Scan for the cell matching the given text and deliver its (x, y) coordinate at center. 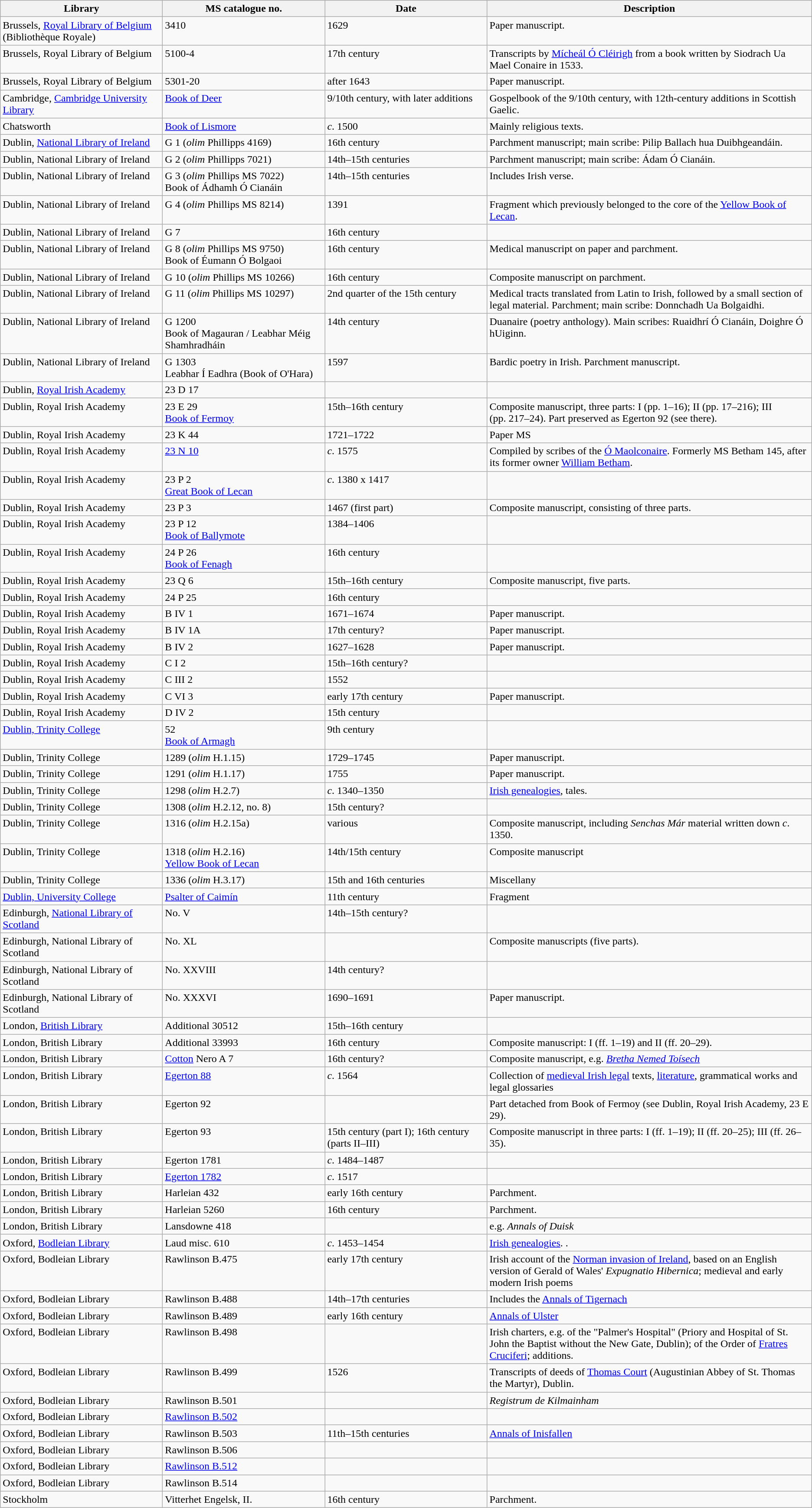
Rawlinson B.475 (244, 1271)
c. 1517 (406, 1177)
Parchment manuscript; main scribe: Ádam Ó Cianáin. (649, 159)
Cambridge, Cambridge University Library (82, 104)
14th century? (406, 975)
1526 (406, 1378)
1690–1691 (406, 1004)
B IV 1 (244, 613)
15th–16th century? (406, 663)
17th century (406, 59)
various (406, 829)
Laud misc. 610 (244, 1242)
Stockholm (82, 1499)
Book of Lismore (244, 126)
Irish genealogies. . (649, 1242)
3410 (244, 31)
G 8 (olim Phillips MS 9750)Book of Éumann Ó Bolgaoi (244, 254)
Harleian 5260 (244, 1210)
1755 (406, 774)
C VI 3 (244, 696)
G 1303Leabhar Í Eadhra (Book of O'Hara) (244, 368)
B IV 1A (244, 630)
D IV 2 (244, 713)
G 2 (olim Phillipps 7021) (244, 159)
Composite manuscript, including Senchas Már material written down c. 1350. (649, 829)
1597 (406, 368)
9th century (406, 735)
Cotton Nero A 7 (244, 1059)
c. 1380 x 1417 (406, 485)
Miscellany (649, 880)
Transcripts by Mícheál Ó Cléirigh from a book written by Siodrach Ua Mael Conaire in 1533. (649, 59)
Vitterhet Engelsk, II. (244, 1499)
5100-4 (244, 59)
23 P 12Book of Ballymote (244, 530)
Composite manuscript (649, 857)
23 D 17 (244, 390)
1298 (olim H.2.7) (244, 790)
Egerton 88 (244, 1081)
1552 (406, 680)
16th century? (406, 1059)
Composite manuscript: I (ff. 1–19) and II (ff. 20–29). (649, 1042)
Composite manuscript in three parts: I (ff. 1–19); II (ff. 20–25); III (ff. 26–35). (649, 1138)
1318 (olim H.2.16)Yellow Book of Lecan (244, 857)
e.g. Annals of Duisk (649, 1226)
24 P 25 (244, 597)
23 N 10 (244, 457)
1316 (olim H.2.15a) (244, 829)
Fragment which previously belonged to the core of the Yellow Book of Lecan. (649, 210)
52Book of Armagh (244, 735)
15th century (part I); 16th century (parts II–III) (406, 1138)
B IV 2 (244, 647)
Rawlinson B.506 (244, 1450)
Date (406, 9)
Rawlinson B.489 (244, 1316)
1289 (olim H.1.15) (244, 757)
c. 1340–1350 (406, 790)
Composite manuscript, e.g. Bretha Nemed Toísech (649, 1059)
1629 (406, 31)
15th century (406, 713)
5301-20 (244, 82)
14th–17th centuries (406, 1299)
G 11 (olim Phillips MS 10297) (244, 299)
Duanaire (poetry anthology). Main scribes: Ruaidhrí Ó Cianáin, Doighre Ó hUiginn. (649, 334)
No. XXXVI (244, 1004)
Rawlinson B.488 (244, 1299)
1291 (olim H.1.17) (244, 774)
Rawlinson B.501 (244, 1400)
23 P 3 (244, 508)
1467 (first part) (406, 508)
Additional 30512 (244, 1026)
c. 1484–1487 (406, 1160)
No. XXVIII (244, 975)
1384–1406 (406, 530)
Medical tracts translated from Latin to Irish, followed by a small section of legal material. Parchment; main scribe: Donnchadh Ua Bolgaidhi. (649, 299)
2nd quarter of the 15th century (406, 299)
23 Q 6 (244, 580)
14th/15th century (406, 857)
23 P 2 Great Book of Lecan (244, 485)
C III 2 (244, 680)
Annals of Inisfallen (649, 1433)
No. V (244, 919)
14th–15th century? (406, 919)
Rawlinson B.502 (244, 1417)
Additional 33993 (244, 1042)
Book of Deer (244, 104)
c. 1575 (406, 457)
C I 2 (244, 663)
Mainly religious texts. (649, 126)
23 E 29Book of Fermoy (244, 412)
Egerton 1782 (244, 1177)
G 3 (olim Phillips MS 7022)Book of Ádhamh Ó Cianáin (244, 181)
Bardic poetry in Irish. Parchment manuscript. (649, 368)
Composite manuscript, consisting of three parts. (649, 508)
Composite manuscript on parchment. (649, 277)
Brussels, Royal Library of Belgium (Bibliothèque Royale) (82, 31)
Library (82, 9)
Paper MS (649, 435)
9/10th century, with later additions (406, 104)
Egerton 93 (244, 1138)
15th century? (406, 807)
after 1643 (406, 82)
Composite manuscripts (five parts). (649, 947)
c. 1453–1454 (406, 1242)
G 10 (olim Phillips MS 10266) (244, 277)
11th century (406, 896)
Includes Irish verse. (649, 181)
Collection of medieval Irish legal texts, literature, grammatical works and legal glossaries (649, 1081)
c. 1564 (406, 1081)
Registrum de Kilmainham (649, 1400)
Rawlinson B.514 (244, 1483)
15th and 16th centuries (406, 880)
Rawlinson B.512 (244, 1466)
Compiled by scribes of the Ó Maolconaire. Formerly MS Betham 145, after its former owner William Betham. (649, 457)
G 1200Book of Magauran / Leabhar Méig Shamhradháin (244, 334)
G 1 (olim Phillipps 4169) (244, 143)
1721–1722 (406, 435)
Medical manuscript on paper and parchment. (649, 254)
Annals of Ulster (649, 1316)
1336 (olim H.3.17) (244, 880)
Composite manuscript, five parts. (649, 580)
Psalter of Caimín (244, 896)
1671–1674 (406, 613)
Irish genealogies, tales. (649, 790)
24 P 26Book of Fenagh (244, 558)
1391 (406, 210)
Transcripts of deeds of Thomas Court (Augustinian Abbey of St. Thomas the Martyr), Dublin. (649, 1378)
Gospelbook of the 9/10th century, with 12th-century additions in Scottish Gaelic. (649, 104)
Parchment manuscript; main scribe: Pilip Ballach hua Duibhgeandáin. (649, 143)
c. 1500 (406, 126)
Rawlinson B.503 (244, 1433)
Composite manuscript, three parts: I (pp. 1–16); II (pp. 17–216); III (pp. 217–24). Part preserved as Egerton 92 (see there). (649, 412)
11th–15th centuries (406, 1433)
14th century (406, 334)
Harleian 432 (244, 1193)
G 4 (olim Phillips MS 8214) (244, 210)
1729–1745 (406, 757)
Includes the Annals of Tigernach (649, 1299)
Rawlinson B.498 (244, 1344)
Fragment (649, 896)
Dublin, University College (82, 896)
1627–1628 (406, 647)
Rawlinson B.499 (244, 1378)
17th century? (406, 630)
G 7 (244, 232)
No. XL (244, 947)
Egerton 92 (244, 1110)
Chatsworth (82, 126)
Lansdowne 418 (244, 1226)
MS catalogue no. (244, 9)
Part detached from Book of Fermoy (see Dublin, Royal Irish Academy, 23 E 29). (649, 1110)
Egerton 1781 (244, 1160)
1308 (olim H.2.12, no. 8) (244, 807)
23 K 44 (244, 435)
Description (649, 9)
